Pinpoint the cell where the given text exists, returning its [X, Y] midpoint coordinate. 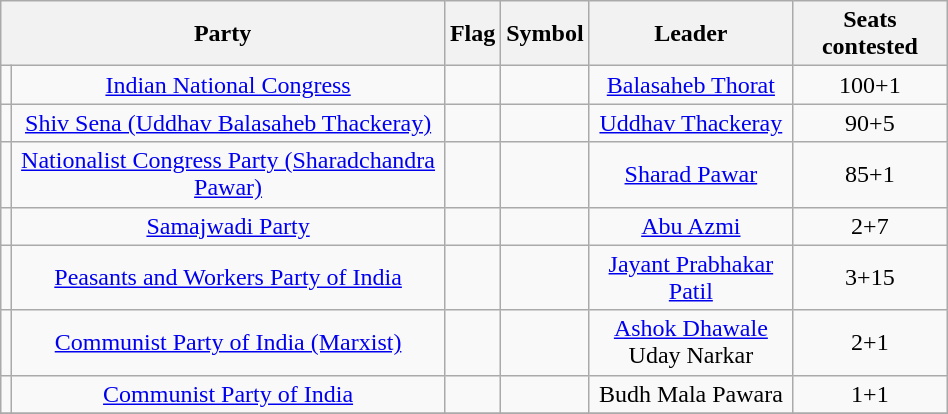
90+5 [870, 123]
Jayant Prabhakar Patil [690, 278]
Samajwadi Party [228, 226]
Peasants and Workers Party of India [228, 278]
Balasaheb Thorat [690, 85]
2+7 [870, 226]
Uddhav Thackeray [690, 123]
Abu Azmi [690, 226]
Shiv Sena (Uddhav Balasaheb Thackeray) [228, 123]
Nationalist Congress Party (Sharadchandra Pawar) [228, 174]
100+1 [870, 85]
Flag [472, 34]
85+1 [870, 174]
3+15 [870, 278]
2+1 [870, 342]
Indian National Congress [228, 85]
1+1 [870, 394]
Sharad Pawar [690, 174]
Leader [690, 34]
Symbol [545, 34]
Party [223, 34]
Communist Party of India [228, 394]
Ashok DhawaleUday Narkar [690, 342]
Budh Mala Pawara [690, 394]
Seats contested [870, 34]
Communist Party of India (Marxist) [228, 342]
